Extract the (X, Y) coordinate from the center of the cell holding the provided text.  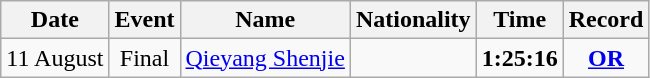
Time (520, 20)
11 August (55, 58)
1:25:16 (520, 58)
Record (606, 20)
Event (144, 20)
Date (55, 20)
Nationality (413, 20)
Final (144, 58)
Qieyang Shenjie (265, 58)
OR (606, 58)
Name (265, 20)
